For the text-containing cell, return its midpoint in (x, y) coordinate format. 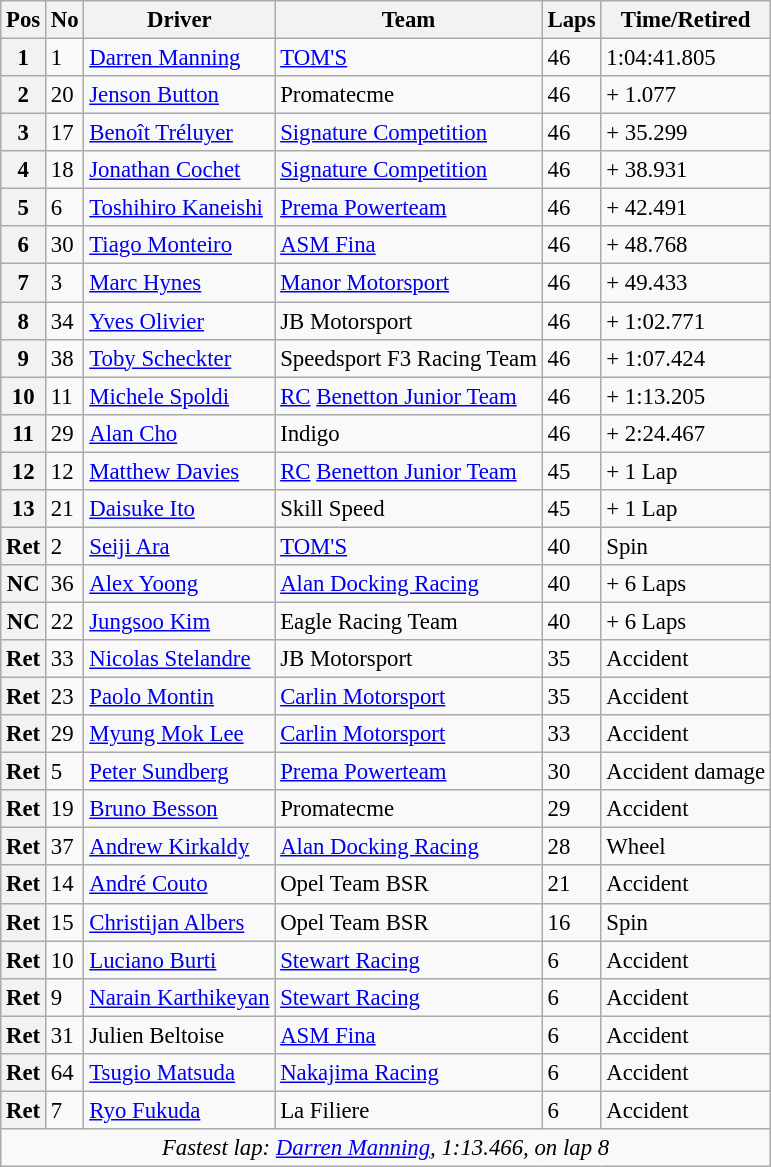
Wheel (686, 847)
+ 49.433 (686, 283)
+ 1.077 (686, 95)
Indigo (408, 433)
Driver (180, 20)
Julien Beltoise (180, 1035)
Fastest lap: Darren Manning, 1:13.466, on lap 8 (386, 1148)
Peter Sundberg (180, 772)
+ 35.299 (686, 133)
+ 1:02.771 (686, 321)
23 (65, 697)
20 (65, 95)
Jonathan Cochet (180, 170)
Skill Speed (408, 509)
Nicolas Stelandre (180, 659)
+ 1:07.424 (686, 358)
Nakajima Racing (408, 1073)
17 (65, 133)
Pos (24, 20)
19 (65, 809)
4 (24, 170)
Jenson Button (180, 95)
Matthew Davies (180, 471)
Paolo Montin (180, 697)
22 (65, 621)
Laps (572, 20)
1:04:41.805 (686, 58)
14 (65, 885)
Daisuke Ito (180, 509)
Toby Scheckter (180, 358)
+ 38.931 (686, 170)
Alex Yoong (180, 584)
Eagle Racing Team (408, 621)
Speedsport F3 Racing Team (408, 358)
13 (24, 509)
Narain Karthikeyan (180, 997)
+ 42.491 (686, 208)
Yves Olivier (180, 321)
Alan Cho (180, 433)
+ 2:24.467 (686, 433)
36 (65, 584)
18 (65, 170)
André Couto (180, 885)
+ 48.768 (686, 245)
28 (572, 847)
15 (65, 922)
Tsugio Matsuda (180, 1073)
Christijan Albers (180, 922)
Darren Manning (180, 58)
La Filiere (408, 1110)
Ryo Fukuda (180, 1110)
Benoît Tréluyer (180, 133)
Jungsoo Kim (180, 621)
Manor Motorsport (408, 283)
+ 1:13.205 (686, 396)
34 (65, 321)
38 (65, 358)
Time/Retired (686, 20)
Bruno Besson (180, 809)
Toshihiro Kaneishi (180, 208)
31 (65, 1035)
Tiago Monteiro (180, 245)
Luciano Burti (180, 960)
8 (24, 321)
37 (65, 847)
Marc Hynes (180, 283)
Michele Spoldi (180, 396)
16 (572, 922)
Team (408, 20)
Seiji Ara (180, 546)
64 (65, 1073)
Myung Mok Lee (180, 734)
Andrew Kirkaldy (180, 847)
No (65, 20)
Accident damage (686, 772)
